Output the (x, y) coordinate of the center of the cell containing the given text.  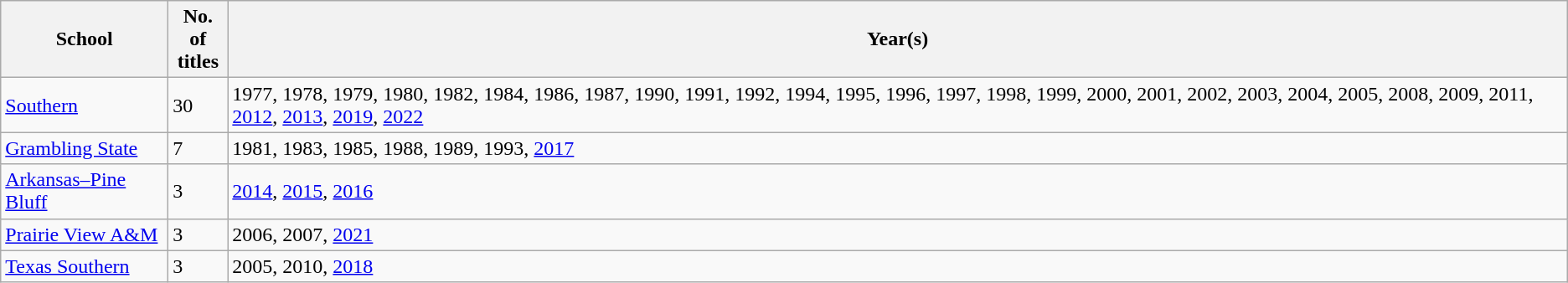
Year(s) (898, 39)
Texas Southern (85, 266)
7 (198, 148)
2006, 2007, 2021 (898, 234)
Grambling State (85, 148)
Prairie View A&M (85, 234)
2005, 2010, 2018 (898, 266)
No. oftitles (198, 39)
School (85, 39)
2014, 2015, 2016 (898, 191)
30 (198, 105)
Southern (85, 105)
1981, 1983, 1985, 1988, 1989, 1993, 2017 (898, 148)
Arkansas–Pine Bluff (85, 191)
